Detect which cell encompasses the target text, then output its [X, Y] center coordinate. 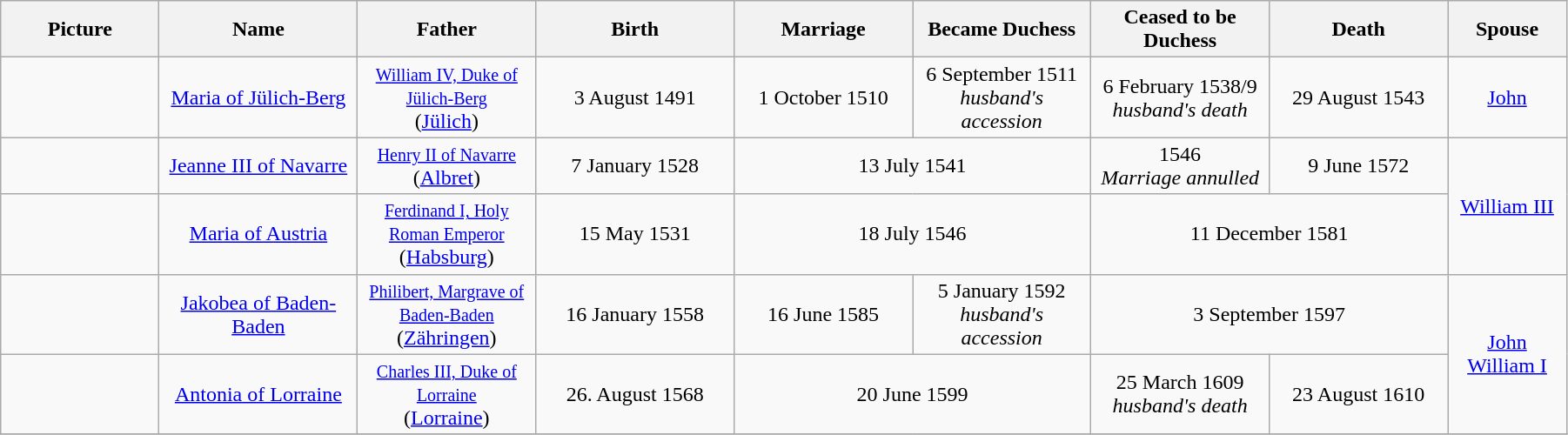
3 September 1597 [1270, 314]
William III [1507, 205]
1 October 1510 [823, 97]
Henry II of Navarre (Albret) [447, 165]
Charles III, Duke of Lorraine (Lorraine) [447, 394]
Antonia of Lorraine [258, 394]
26. August 1568 [635, 394]
Death [1359, 30]
Maria of Austria [258, 234]
18 July 1546 [913, 234]
23 August 1610 [1359, 394]
Spouse [1507, 30]
1546Marriage annulled [1180, 165]
Picture [80, 30]
Maria of Jülich-Berg [258, 97]
Became Duchess [1002, 30]
Jeanne III of Navarre [258, 165]
Father [447, 30]
15 May 1531 [635, 234]
25 March 1609husband's death [1180, 394]
16 January 1558 [635, 314]
9 June 1572 [1359, 165]
6 February 1538/9husband's death [1180, 97]
16 June 1585 [823, 314]
7 January 1528 [635, 165]
William IV, Duke of Jülich-Berg (Jülich) [447, 97]
5 January 1592husband's accession [1002, 314]
Jakobea of Baden-Baden [258, 314]
13 July 1541 [913, 165]
Birth [635, 30]
Philibert, Margrave of Baden-Baden (Zähringen) [447, 314]
Marriage [823, 30]
3 August 1491 [635, 97]
11 December 1581 [1270, 234]
29 August 1543 [1359, 97]
20 June 1599 [913, 394]
6 September 1511husband's accession [1002, 97]
John [1507, 97]
Name [258, 30]
John William I [1507, 354]
Ceased to be Duchess [1180, 30]
Ferdinand I, Holy Roman Emperor (Habsburg) [447, 234]
